Pinpoint the cell where the given text exists, returning its [x, y] midpoint coordinate. 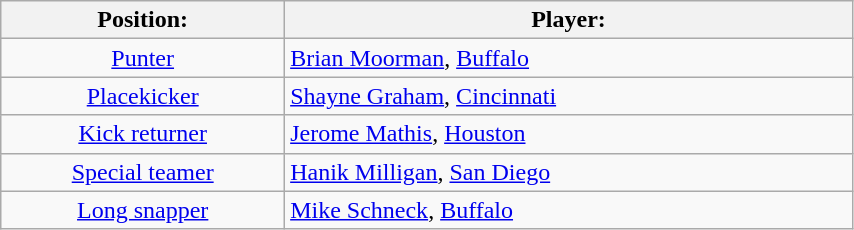
Brian Moorman, Buffalo [569, 58]
Long snapper [143, 210]
Punter [143, 58]
Shayne Graham, Cincinnati [569, 96]
Jerome Mathis, Houston [569, 134]
Hanik Milligan, San Diego [569, 172]
Placekicker [143, 96]
Mike Schneck, Buffalo [569, 210]
Kick returner [143, 134]
Special teamer [143, 172]
Position: [143, 20]
Player: [569, 20]
